Return the [x, y] coordinate for the center point of the cell that contains the specified text.  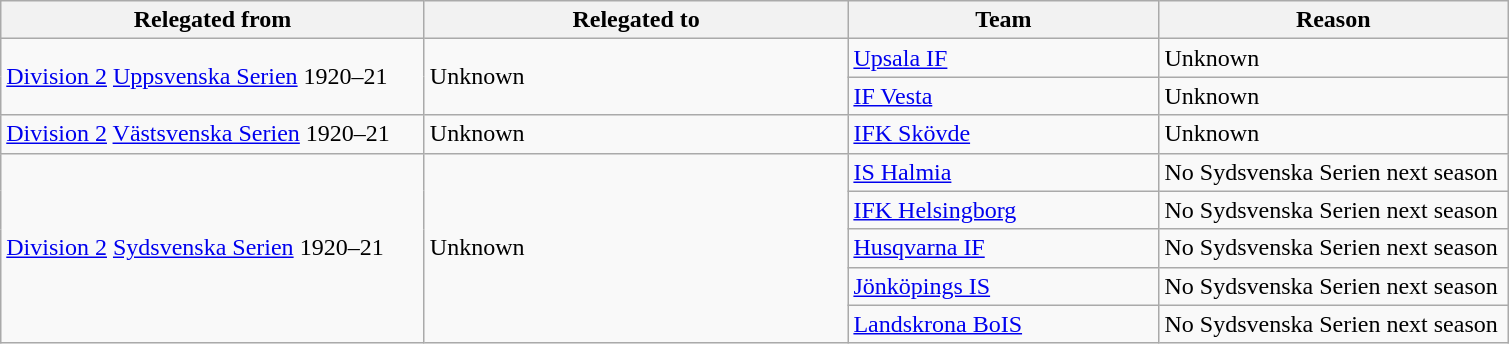
Jönköpings IS [1004, 286]
Team [1004, 20]
IS Halmia [1004, 172]
IF Vesta [1004, 96]
Relegated to [636, 20]
Relegated from [213, 20]
Landskrona BoIS [1004, 324]
IFK Skövde [1004, 134]
Reason [1334, 20]
Division 2 Uppsvenska Serien 1920–21 [213, 77]
Husqvarna IF [1004, 248]
Division 2 Sydsvenska Serien 1920–21 [213, 248]
Division 2 Västsvenska Serien 1920–21 [213, 134]
Upsala IF [1004, 58]
IFK Helsingborg [1004, 210]
